Capture the cell that displays the provided text and extract its (X, Y) central coordinate. 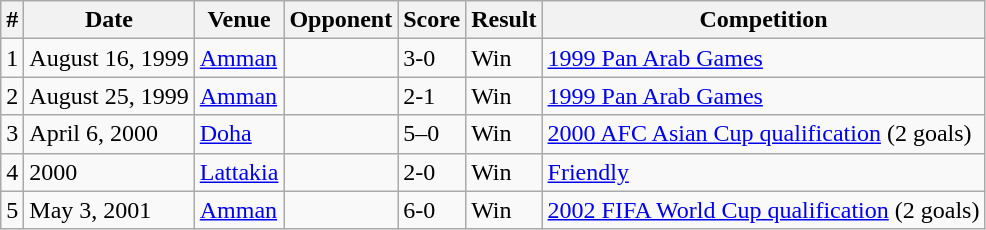
May 3, 2001 (109, 210)
2-1 (432, 96)
2-0 (432, 172)
Competition (764, 20)
Lattakia (239, 172)
Opponent (341, 20)
April 6, 2000 (109, 134)
4 (12, 172)
5–0 (432, 134)
Venue (239, 20)
August 16, 1999 (109, 58)
Result (504, 20)
# (12, 20)
6-0 (432, 210)
2002 FIFA World Cup qualification (2 goals) (764, 210)
Date (109, 20)
2000 AFC Asian Cup qualification (2 goals) (764, 134)
Friendly (764, 172)
2 (12, 96)
Score (432, 20)
5 (12, 210)
3-0 (432, 58)
August 25, 1999 (109, 96)
1 (12, 58)
Doha (239, 134)
2000 (109, 172)
3 (12, 134)
